Search for the cell housing the specified text and yield its [X, Y] center coordinate. 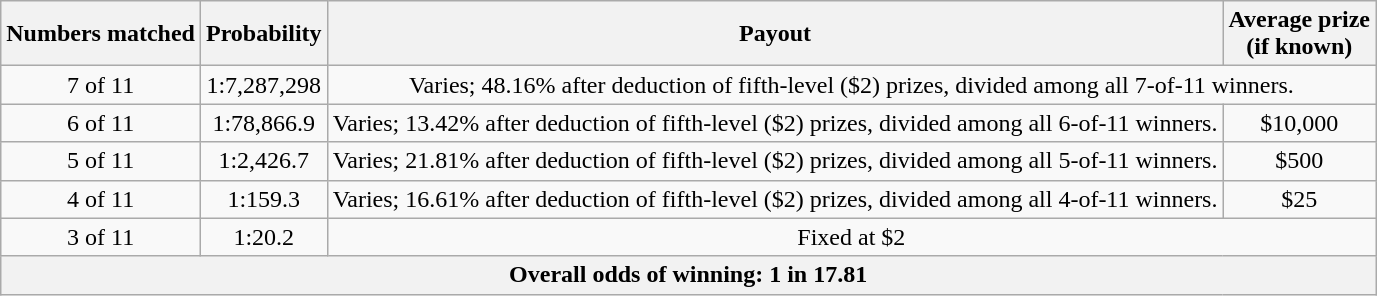
Average prize(if known) [1300, 34]
Varies; 16.61% after deduction of fifth-level ($2) prizes, divided among all 4-of-11 winners. [775, 199]
1:159.3 [264, 199]
Fixed at $2 [851, 237]
$500 [1300, 161]
$25 [1300, 199]
3 of 11 [101, 237]
1:78,866.9 [264, 123]
Probability [264, 34]
7 of 11 [101, 85]
Numbers matched [101, 34]
Varies; 21.81% after deduction of fifth-level ($2) prizes, divided among all 5-of-11 winners. [775, 161]
Varies; 48.16% after deduction of fifth-level ($2) prizes, divided among all 7-of-11 winners. [851, 85]
Payout [775, 34]
1:7,287,298 [264, 85]
1:2,426.7 [264, 161]
1:20.2 [264, 237]
5 of 11 [101, 161]
$10,000 [1300, 123]
4 of 11 [101, 199]
Varies; 13.42% after deduction of fifth-level ($2) prizes, divided among all 6-of-11 winners. [775, 123]
6 of 11 [101, 123]
Overall odds of winning: 1 in 17.81 [688, 275]
